Output the [X, Y] coordinate of the center of the cell containing the given text.  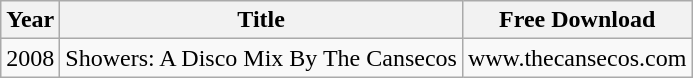
Title [262, 20]
Year [30, 20]
Showers: A Disco Mix By The Cansecos [262, 58]
2008 [30, 58]
Free Download [576, 20]
www.thecansecos.com [576, 58]
